Determine the [x, y] coordinate at the center of the cell enclosing the given text.  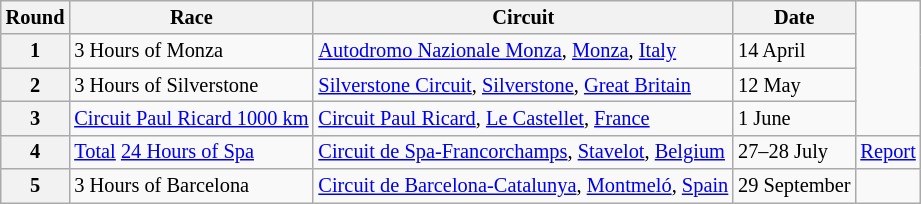
3 Hours of Barcelona [191, 186]
Silverstone Circuit, Silverstone, Great Britain [523, 85]
Round [36, 17]
Report [888, 152]
Date [794, 17]
5 [36, 186]
Circuit Paul Ricard, Le Castellet, France [523, 118]
1 [36, 51]
3 Hours of Silverstone [191, 85]
3 [36, 118]
29 September [794, 186]
Autodromo Nazionale Monza, Monza, Italy [523, 51]
2 [36, 85]
Circuit Paul Ricard 1000 km [191, 118]
Circuit [523, 17]
3 Hours of Monza [191, 51]
Total 24 Hours of Spa [191, 152]
27–28 July [794, 152]
12 May [794, 85]
Circuit de Spa-Francorchamps, Stavelot, Belgium [523, 152]
1 June [794, 118]
Circuit de Barcelona-Catalunya, Montmeló, Spain [523, 186]
Race [191, 17]
14 April [794, 51]
4 [36, 152]
